For the text-containing cell, return its midpoint in (x, y) coordinate format. 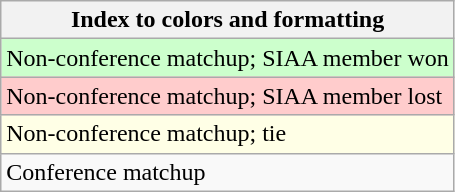
Non-conference matchup; tie (228, 134)
Non-conference matchup; SIAA member won (228, 58)
Index to colors and formatting (228, 20)
Non-conference matchup; SIAA member lost (228, 96)
Conference matchup (228, 172)
